Determine the [X, Y] coordinate at the center of the cell enclosing the given text.  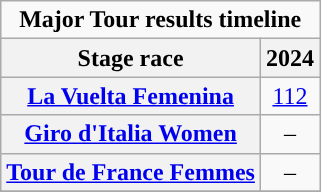
Stage race [131, 58]
Major Tour results timeline [160, 20]
La Vuelta Femenina [131, 96]
112 [290, 96]
2024 [290, 58]
Giro d'Italia Women [131, 134]
Tour de France Femmes [131, 172]
